For the text-containing cell, return its midpoint in (x, y) coordinate format. 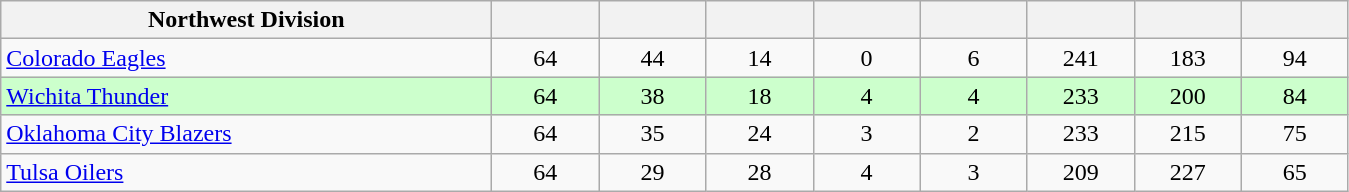
14 (760, 58)
215 (1188, 134)
Colorado Eagles (246, 58)
94 (1294, 58)
6 (974, 58)
35 (652, 134)
200 (1188, 96)
28 (760, 172)
18 (760, 96)
65 (1294, 172)
84 (1294, 96)
44 (652, 58)
241 (1080, 58)
24 (760, 134)
183 (1188, 58)
0 (866, 58)
Wichita Thunder (246, 96)
38 (652, 96)
29 (652, 172)
227 (1188, 172)
2 (974, 134)
209 (1080, 172)
75 (1294, 134)
Oklahoma City Blazers (246, 134)
Northwest Division (246, 20)
Tulsa Oilers (246, 172)
